From the cell containing the given text, extract its center point as [X, Y] coordinate. 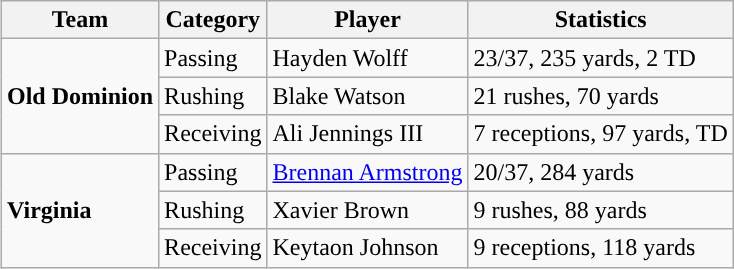
7 receptions, 97 yards, TD [600, 134]
21 rushes, 70 yards [600, 96]
9 rushes, 88 yards [600, 210]
Xavier Brown [368, 210]
Virginia [80, 210]
20/37, 284 yards [600, 172]
Ali Jennings III [368, 134]
Team [80, 20]
Brennan Armstrong [368, 172]
Keytaon Johnson [368, 248]
9 receptions, 118 yards [600, 248]
Statistics [600, 20]
23/37, 235 yards, 2 TD [600, 58]
Category [213, 20]
Player [368, 20]
Old Dominion [80, 96]
Hayden Wolff [368, 58]
Blake Watson [368, 96]
